Provide the (X, Y) coordinate of the cell's center where the given text is located.  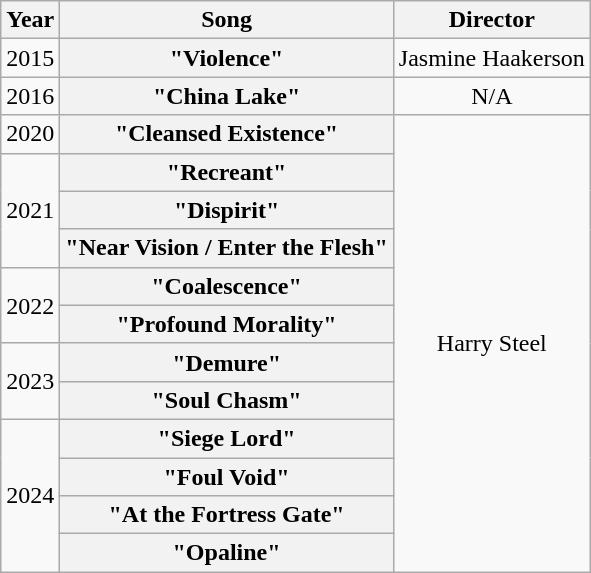
Harry Steel (492, 344)
"Near Vision / Enter the Flesh" (226, 248)
Jasmine Haakerson (492, 58)
"At the Fortress Gate" (226, 515)
2021 (30, 210)
2016 (30, 96)
Year (30, 20)
"Recreant" (226, 172)
"Siege Lord" (226, 438)
2023 (30, 381)
"Demure" (226, 362)
"China Lake" (226, 96)
"Violence" (226, 58)
"Profound Morality" (226, 324)
2022 (30, 305)
"Cleansed Existence" (226, 134)
2024 (30, 495)
Director (492, 20)
"Foul Void" (226, 477)
2015 (30, 58)
"Soul Chasm" (226, 400)
2020 (30, 134)
N/A (492, 96)
"Opaline" (226, 553)
"Dispirit" (226, 210)
"Coalescence" (226, 286)
Song (226, 20)
